For the text-containing cell, return its midpoint in [x, y] coordinate format. 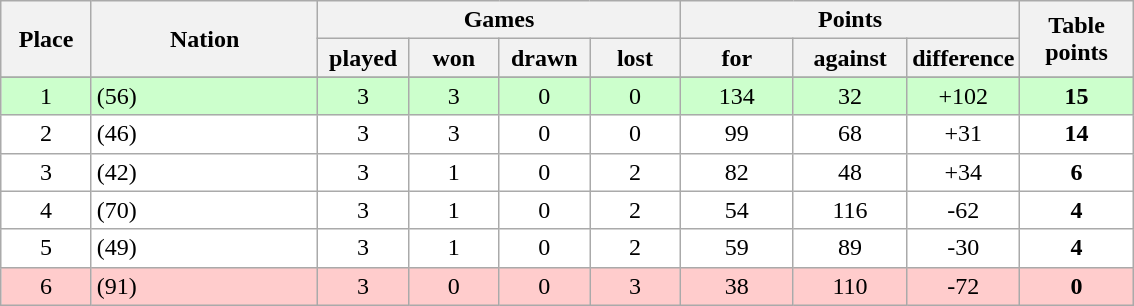
48 [850, 172]
32 [850, 96]
5 [46, 248]
lost [636, 58]
-72 [964, 286]
38 [736, 286]
played [364, 58]
134 [736, 96]
59 [736, 248]
99 [736, 134]
Games [499, 20]
-62 [964, 210]
Nation [204, 39]
15 [1076, 96]
for [736, 58]
difference [964, 58]
(46) [204, 134]
14 [1076, 134]
(91) [204, 286]
drawn [544, 58]
82 [736, 172]
Points [850, 20]
116 [850, 210]
Tablepoints [1076, 39]
(42) [204, 172]
110 [850, 286]
68 [850, 134]
Place [46, 39]
(49) [204, 248]
(70) [204, 210]
89 [850, 248]
+31 [964, 134]
won [454, 58]
54 [736, 210]
-30 [964, 248]
against [850, 58]
+34 [964, 172]
(56) [204, 96]
+102 [964, 96]
